Extract the (x, y) coordinate from the center of the cell holding the provided text.  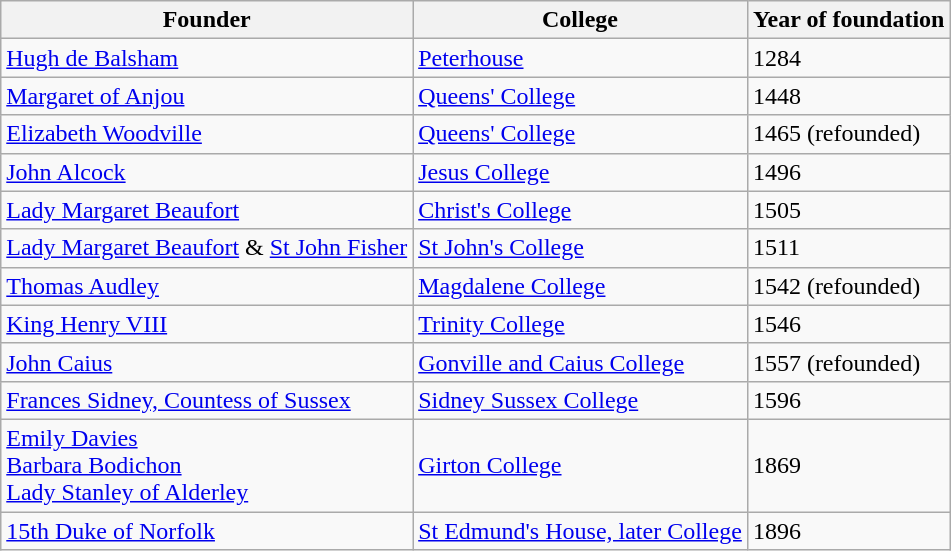
Frances Sidney, Countess of Sussex (207, 400)
Peterhouse (580, 58)
Trinity College (580, 324)
King Henry VIII (207, 324)
Founder (207, 20)
1869 (848, 465)
1896 (848, 531)
John Alcock (207, 172)
1505 (848, 210)
Elizabeth Woodville (207, 134)
Jesus College (580, 172)
Gonville and Caius College (580, 362)
John Caius (207, 362)
College (580, 20)
Thomas Audley (207, 286)
Year of foundation (848, 20)
1465 (refounded) (848, 134)
Hugh de Balsham (207, 58)
St Edmund's House, later College (580, 531)
1284 (848, 58)
Christ's College (580, 210)
Emily DaviesBarbara BodichonLady Stanley of Alderley (207, 465)
Girton College (580, 465)
1448 (848, 96)
Lady Margaret Beaufort (207, 210)
1557 (refounded) (848, 362)
1542 (refounded) (848, 286)
St John's College (580, 248)
1496 (848, 172)
15th Duke of Norfolk (207, 531)
Lady Margaret Beaufort & St John Fisher (207, 248)
Margaret of Anjou (207, 96)
Sidney Sussex College (580, 400)
Magdalene College (580, 286)
1596 (848, 400)
1511 (848, 248)
1546 (848, 324)
